Capture the cell that displays the provided text and extract its (x, y) central coordinate. 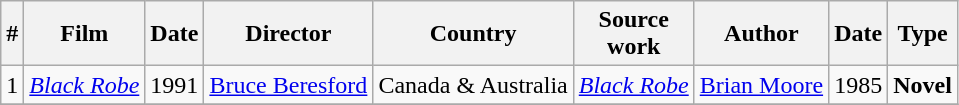
1985 (858, 85)
Author (761, 34)
1 (12, 85)
Sourcework (634, 34)
Director (288, 34)
Brian Moore (761, 85)
Canada & Australia (473, 85)
Bruce Beresford (288, 85)
Type (923, 34)
1991 (174, 85)
# (12, 34)
Film (84, 34)
Country (473, 34)
Novel (923, 85)
